Search for the cell housing the specified text and yield its [x, y] center coordinate. 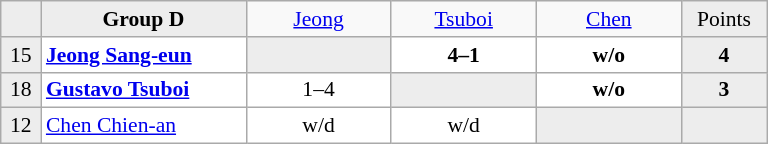
Chen [608, 19]
15 [21, 55]
Tsuboi [464, 19]
Jeong Sang-eun [144, 55]
3 [724, 90]
1–4 [318, 90]
4 [724, 55]
Points [724, 19]
Jeong [318, 19]
4–1 [464, 55]
18 [21, 90]
Chen Chien-an [144, 126]
Group D [144, 19]
12 [21, 126]
Gustavo Tsuboi [144, 90]
